Locate the cell with the specified text and output its [x, y] center coordinate. 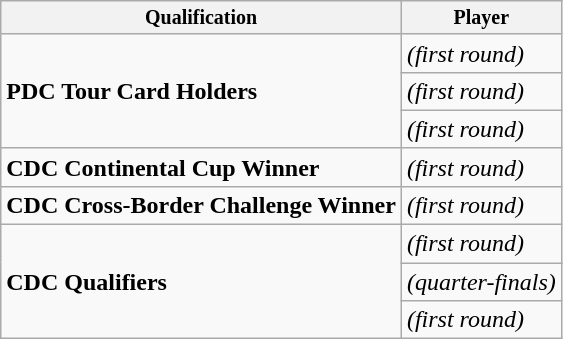
CDC Cross-Border Challenge Winner [202, 205]
Qualification [202, 18]
Player [481, 18]
PDC Tour Card Holders [202, 91]
CDC Continental Cup Winner [202, 167]
CDC Qualifiers [202, 282]
(quarter-finals) [481, 282]
